Locate the cell with the specified text and output its (X, Y) center coordinate. 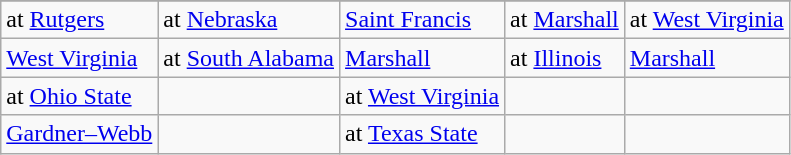
at Marshall (565, 20)
West Virginia (80, 58)
Gardner–Webb (80, 134)
at South Alabama (249, 58)
at Nebraska (249, 20)
at Illinois (565, 58)
at Ohio State (80, 96)
at Rutgers (80, 20)
Saint Francis (422, 20)
at Texas State (422, 134)
